Find where the given text appears and provide that cell's center as (x, y) coordinate. 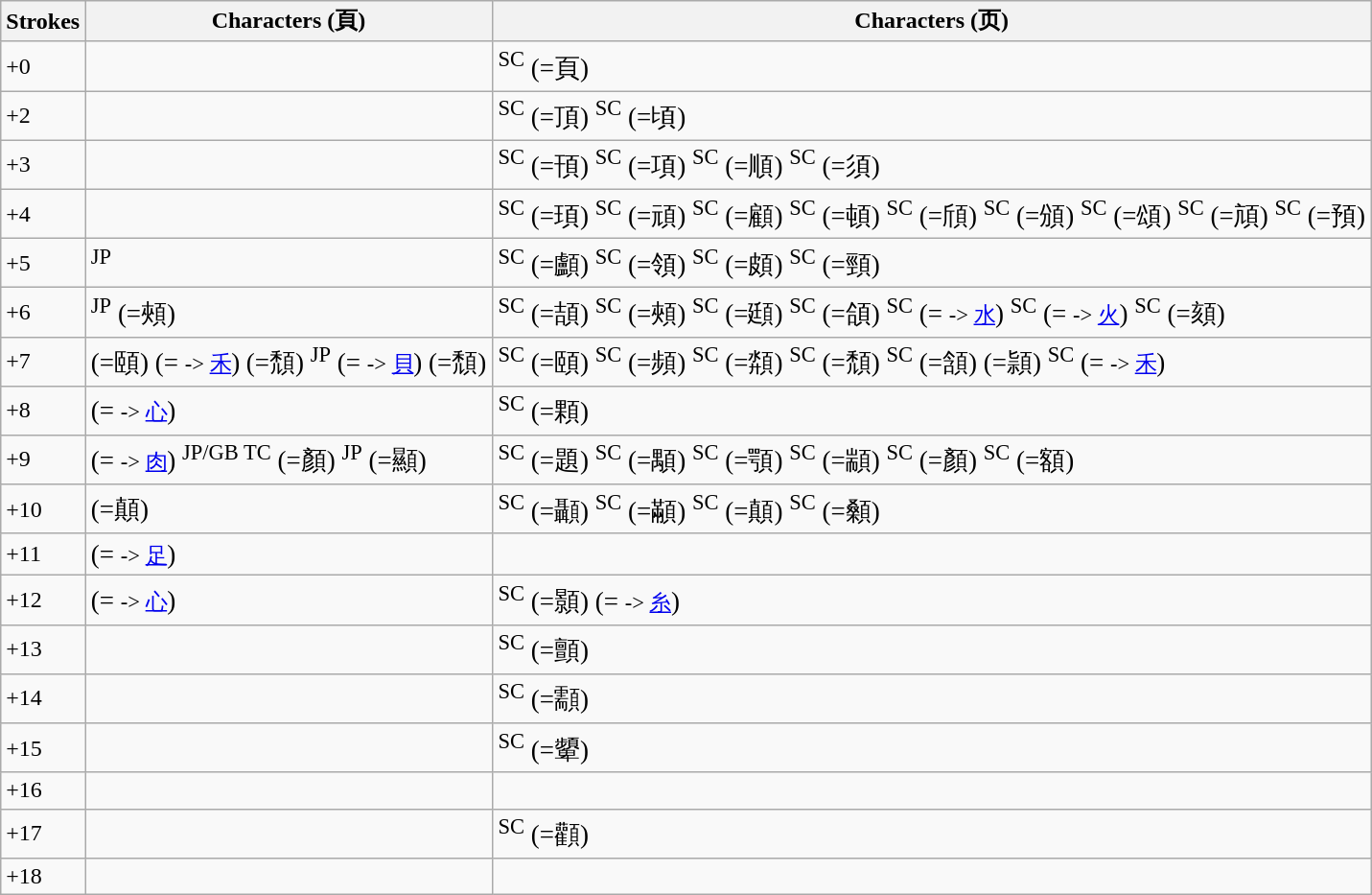
JP (=頰) (290, 313)
(= -> 肉) JP/GB TC (=顏) JP (=顯) (290, 460)
+12 (43, 601)
+13 (43, 648)
+18 (43, 876)
SC (=顰) (932, 748)
Characters (页) (932, 21)
+4 (43, 213)
SC (=頡) SC (=頰) SC (=頲) SC (=頜) SC (= -> 水) SC (= -> 火) SC (=頦) (932, 313)
+5 (43, 263)
+8 (43, 411)
SC (=頁) (932, 65)
+0 (43, 65)
+11 (43, 554)
SC (=頇) SC (=項) SC (=順) SC (=須) (932, 165)
(= -> 足) (290, 554)
Characters (頁) (290, 21)
+17 (43, 833)
SC (=題) SC (=顒) SC (=顎) SC (=顓) SC (=顏) SC (=額) (932, 460)
(=頤) (= -> 禾) (=頹) JP (= -> 貝) (=頹) (290, 361)
(=顛) (290, 508)
+15 (43, 748)
SC (=顬) (932, 698)
SC (=頤) SC (=頻) SC (=頮) SC (=頹) SC (=頷) (=頴) SC (= -> 禾) (932, 361)
+9 (43, 460)
+14 (43, 698)
JP (290, 263)
SC (=頊) SC (=頑) SC (=顧) SC (=頓) SC (=頎) SC (=頒) SC (=頌) SC (=頏) SC (=預) (932, 213)
SC (=顴) (932, 833)
+3 (43, 165)
Strokes (43, 21)
+10 (43, 508)
+7 (43, 361)
+2 (43, 115)
SC (=顫) (932, 648)
+16 (43, 790)
SC (=顥) (= -> 糸) (932, 601)
SC (=顳) SC (=顢) SC (=顛) SC (=顙) (932, 508)
+6 (43, 313)
SC (=頂) SC (=頃) (932, 115)
SC (=顱) SC (=領) SC (=頗) SC (=頸) (932, 263)
SC (=顆) (932, 411)
